Extract the [X, Y] coordinate from the center of the cell holding the provided text.  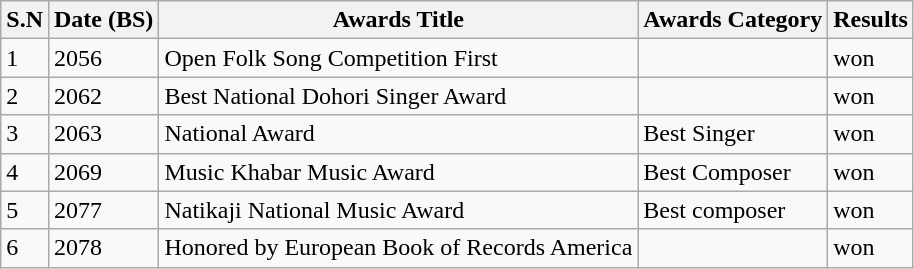
Best National Dohori Singer Award [398, 96]
Open Folk Song Competition First [398, 58]
Honored by European Book of Records America [398, 248]
Awards Category [733, 20]
5 [25, 210]
Results [871, 20]
Natikaji National Music Award [398, 210]
2 [25, 96]
Date (BS) [103, 20]
Best composer [733, 210]
2062 [103, 96]
3 [25, 134]
2077 [103, 210]
Music Khabar Music Award [398, 172]
2063 [103, 134]
S.N [25, 20]
2078 [103, 248]
Best Singer [733, 134]
2056 [103, 58]
National Award [398, 134]
2069 [103, 172]
4 [25, 172]
Awards Title [398, 20]
Best Composer [733, 172]
1 [25, 58]
6 [25, 248]
